Pinpoint the cell where the given text exists, returning its [X, Y] midpoint coordinate. 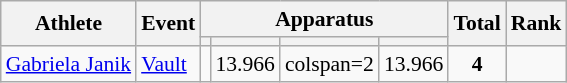
Vault [168, 64]
Event [168, 24]
Rank [536, 24]
4 [476, 64]
Gabriela Janik [68, 64]
Total [476, 24]
colspan=2 [330, 64]
Apparatus [324, 19]
Athlete [68, 24]
